Extract the [X, Y] coordinate from the center of the cell holding the provided text.  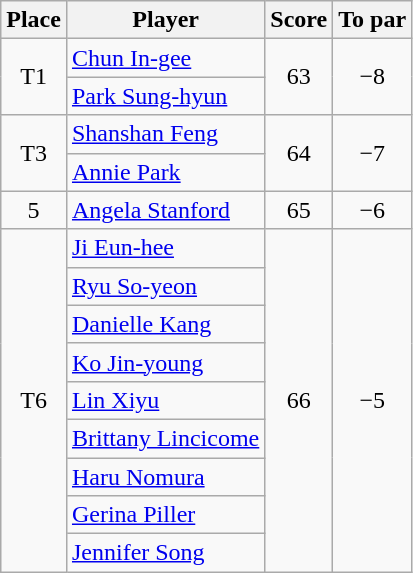
Place [34, 20]
Ryu So-yeon [165, 286]
Chun In-gee [165, 58]
63 [299, 77]
−5 [372, 400]
Ji Eun-hee [165, 248]
Ko Jin-young [165, 362]
Score [299, 20]
Jennifer Song [165, 553]
−7 [372, 153]
Park Sung-hyun [165, 96]
65 [299, 210]
Player [165, 20]
Haru Nomura [165, 477]
T1 [34, 77]
To par [372, 20]
−8 [372, 77]
Shanshan Feng [165, 134]
T6 [34, 400]
66 [299, 400]
64 [299, 153]
5 [34, 210]
Angela Stanford [165, 210]
Danielle Kang [165, 324]
Annie Park [165, 172]
Brittany Lincicome [165, 438]
−6 [372, 210]
T3 [34, 153]
Lin Xiyu [165, 400]
Gerina Piller [165, 515]
